Return (X, Y) of the center of cell containing provided text 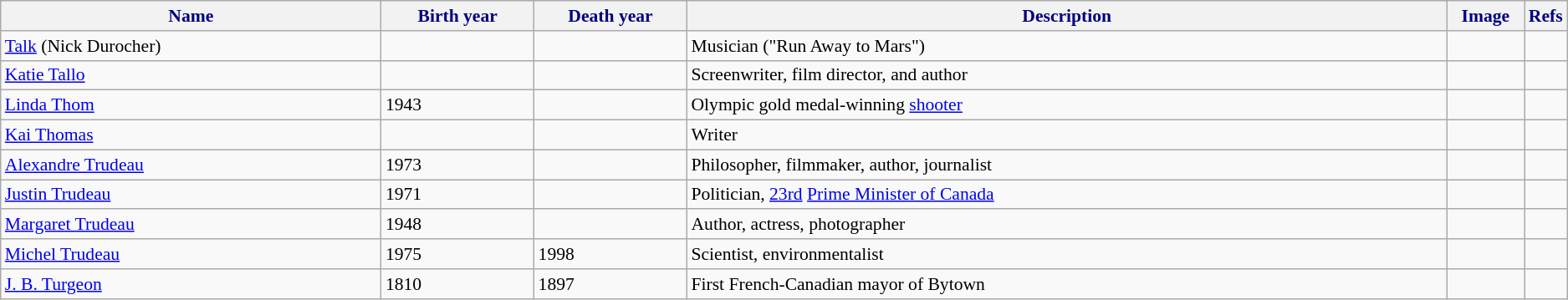
Katie Tallo (191, 75)
J. B. Turgeon (191, 284)
Olympic gold medal-winning shooter (1067, 105)
1998 (610, 254)
Alexandre Trudeau (191, 165)
Author, actress, photographer (1067, 225)
1943 (458, 105)
Refs (1545, 16)
Linda Thom (191, 105)
Musician ("Run Away to Mars") (1067, 46)
Birth year (458, 16)
Michel Trudeau (191, 254)
Philosopher, filmmaker, author, journalist (1067, 165)
Talk (Nick Durocher) (191, 46)
1810 (458, 284)
1973 (458, 165)
Description (1067, 16)
Death year (610, 16)
Name (191, 16)
1971 (458, 195)
Image (1485, 16)
1975 (458, 254)
Writer (1067, 135)
Margaret Trudeau (191, 225)
First French-Canadian mayor of Bytown (1067, 284)
Screenwriter, film director, and author (1067, 75)
1897 (610, 284)
Scientist, environmentalist (1067, 254)
Kai Thomas (191, 135)
Justin Trudeau (191, 195)
Politician, 23rd Prime Minister of Canada (1067, 195)
1948 (458, 225)
